Pinpoint the cell where the given text exists, returning its (X, Y) midpoint coordinate. 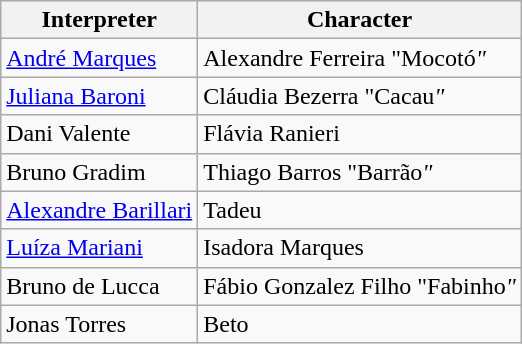
Alexandre Barillari (100, 210)
Beto (360, 324)
Flávia Ranieri (360, 134)
Isadora Marques (360, 248)
Character (360, 20)
Thiago Barros "Barrão" (360, 172)
Dani Valente (100, 134)
Bruno Gradim (100, 172)
Tadeu (360, 210)
Cláudia Bezerra "Cacau" (360, 96)
Luíza Mariani (100, 248)
Fábio Gonzalez Filho "Fabinho" (360, 286)
Jonas Torres (100, 324)
André Marques (100, 58)
Interpreter (100, 20)
Bruno de Lucca (100, 286)
Alexandre Ferreira "Mocotó" (360, 58)
Juliana Baroni (100, 96)
